Identify which cell holds the provided text, then report its (x, y) central coordinate. 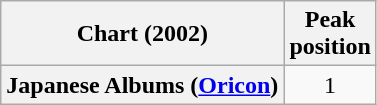
Peakposition (330, 34)
Japanese Albums (Oricon) (142, 85)
Chart (2002) (142, 34)
1 (330, 85)
